Capture the cell that displays the provided text and extract its [x, y] central coordinate. 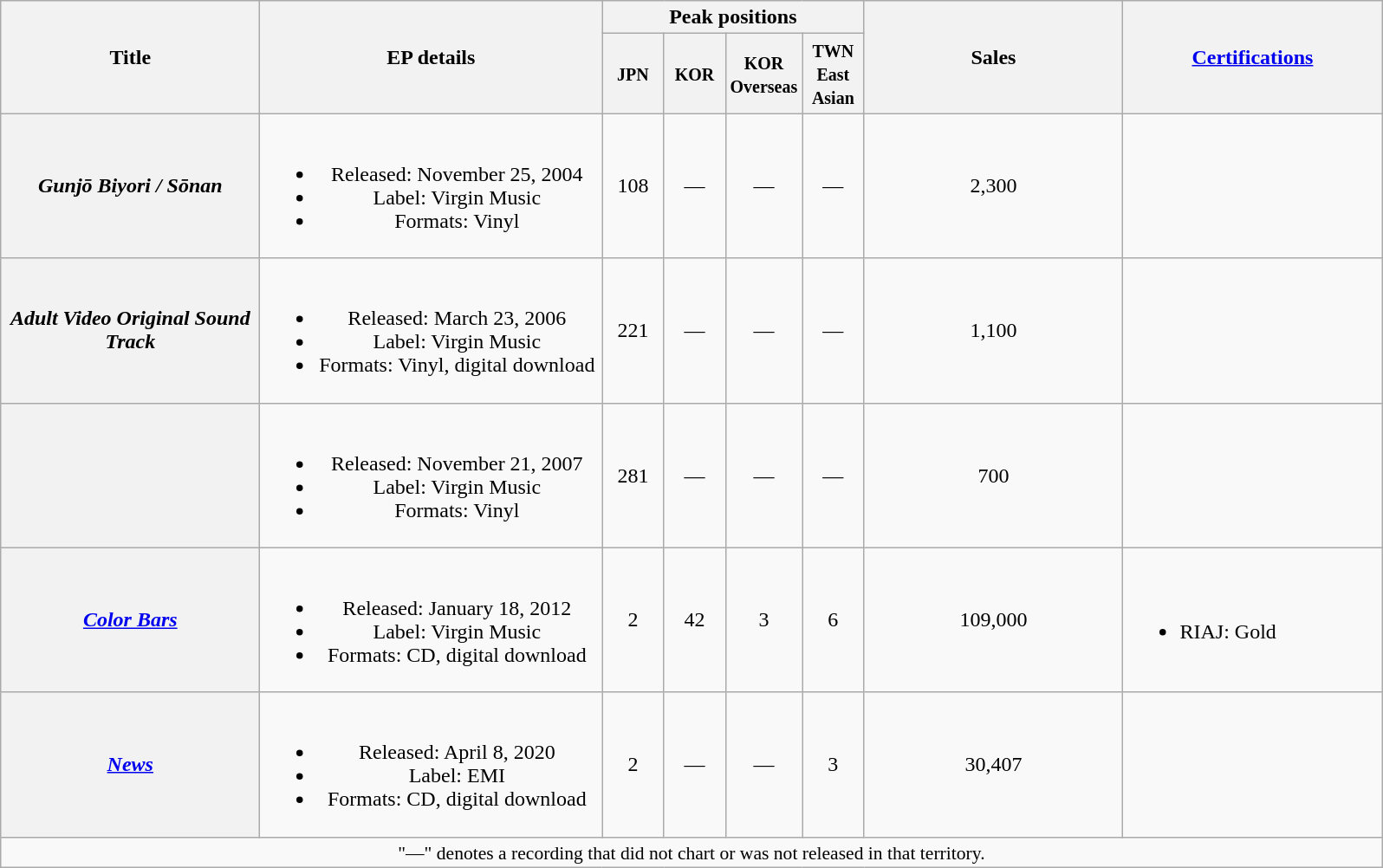
Sales [993, 57]
EP details [432, 57]
1,100 [993, 331]
News [130, 764]
RIAJ: Gold [1253, 620]
42 [695, 620]
221 [633, 331]
Released: March 23, 2006Label: Virgin MusicFormats: Vinyl, digital download [432, 331]
Certifications [1253, 57]
Released: November 21, 2007Label: Virgin MusicFormats: Vinyl [432, 475]
Gunjō Biyori / Sōnan [130, 185]
Adult Video Original Sound Track [130, 331]
"—" denotes a recording that did not chart or was not released in that territory. [691, 852]
JPN [633, 74]
Peak positions [733, 17]
Released: November 25, 2004Label: Virgin MusicFormats: Vinyl [432, 185]
281 [633, 475]
Title [130, 57]
KOROverseas [764, 74]
Released: January 18, 2012Label: Virgin MusicFormats: CD, digital download [432, 620]
109,000 [993, 620]
700 [993, 475]
Color Bars [130, 620]
KOR [695, 74]
2,300 [993, 185]
TWN East Asian [834, 74]
108 [633, 185]
6 [834, 620]
Released: April 8, 2020Label: EMIFormats: CD, digital download [432, 764]
30,407 [993, 764]
